Return the (X, Y) coordinate for the center point of the cell that contains the specified text.  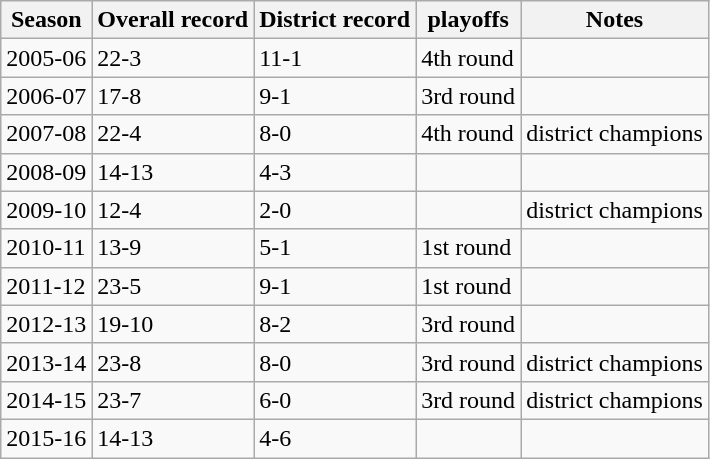
2013-14 (46, 362)
8-2 (335, 324)
2014-15 (46, 400)
22-4 (173, 134)
2005-06 (46, 58)
4-3 (335, 172)
13-9 (173, 248)
2012-13 (46, 324)
2009-10 (46, 210)
5-1 (335, 248)
playoffs (468, 20)
Season (46, 20)
17-8 (173, 96)
2006-07 (46, 96)
6-0 (335, 400)
4-6 (335, 438)
District record (335, 20)
Overall record (173, 20)
Notes (615, 20)
19-10 (173, 324)
2010-11 (46, 248)
2015-16 (46, 438)
23-5 (173, 286)
23-8 (173, 362)
2-0 (335, 210)
2007-08 (46, 134)
2008-09 (46, 172)
23-7 (173, 400)
12-4 (173, 210)
22-3 (173, 58)
2011-12 (46, 286)
11-1 (335, 58)
